Search for the cell housing the specified text and yield its [x, y] center coordinate. 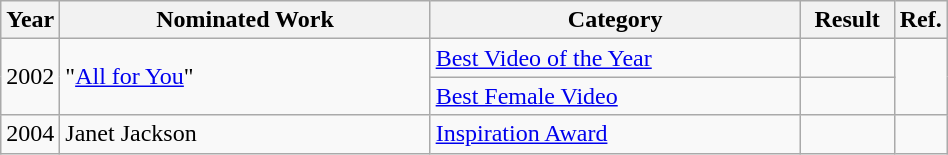
2002 [30, 77]
Year [30, 20]
Nominated Work [245, 20]
Category [615, 20]
2004 [30, 134]
Ref. [920, 20]
Inspiration Award [615, 134]
Best Female Video [615, 96]
Janet Jackson [245, 134]
Result [847, 20]
Best Video of the Year [615, 58]
"All for You" [245, 77]
